Scan for the cell matching the given text and deliver its (x, y) coordinate at center. 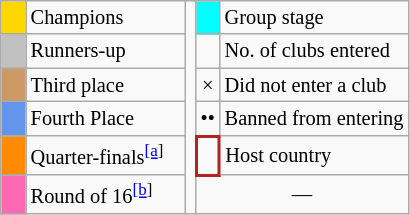
•• (208, 118)
Runners-up (106, 51)
Group stage (314, 17)
Fourth Place (106, 118)
Quarter-finals[a] (106, 156)
Did not enter a club (314, 85)
Third place (106, 85)
No. of clubs entered (314, 51)
Host country (314, 156)
Round of 16[b] (106, 194)
Banned from entering (314, 118)
— (302, 194)
Champions (106, 17)
× (208, 85)
